Identify which cell holds the provided text, then report its [x, y] central coordinate. 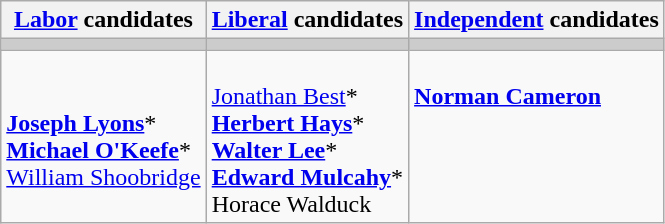
Joseph Lyons* Michael O'Keefe* William Shoobridge [104, 136]
Norman Cameron [537, 136]
Independent candidates [537, 20]
Jonathan Best* Herbert Hays* Walter Lee* Edward Mulcahy* Horace Walduck [307, 136]
Labor candidates [104, 20]
Liberal candidates [307, 20]
